Locate the cell with the specified text and output its (x, y) center coordinate. 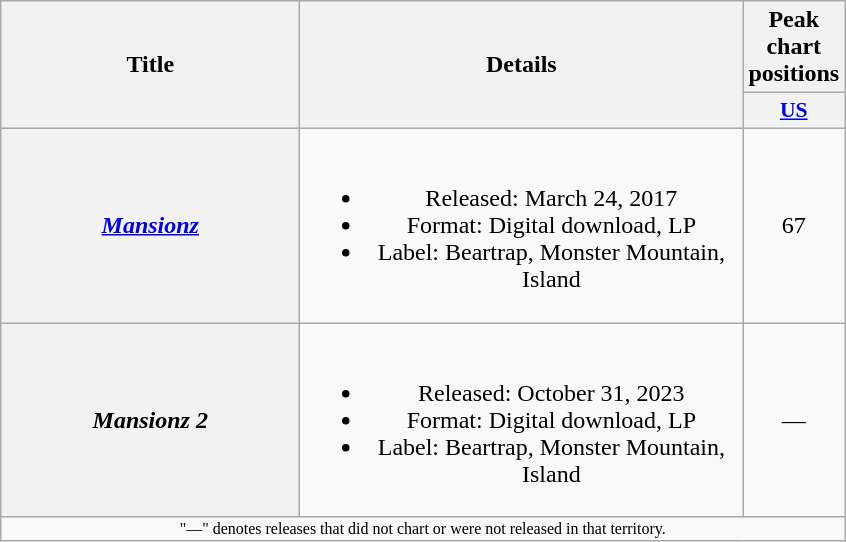
Title (150, 65)
Released: March 24, 2017Format: Digital download, LPLabel: Beartrap, Monster Mountain, Island (522, 225)
Mansionz 2 (150, 419)
67 (794, 225)
— (794, 419)
Released: October 31, 2023Format: Digital download, LPLabel: Beartrap, Monster Mountain, Island (522, 419)
Peak chart positions (794, 47)
Details (522, 65)
US (794, 111)
Mansionz (150, 225)
"—" denotes releases that did not chart or were not released in that territory. (423, 529)
